From the cell containing the given text, extract its center point as (x, y) coordinate. 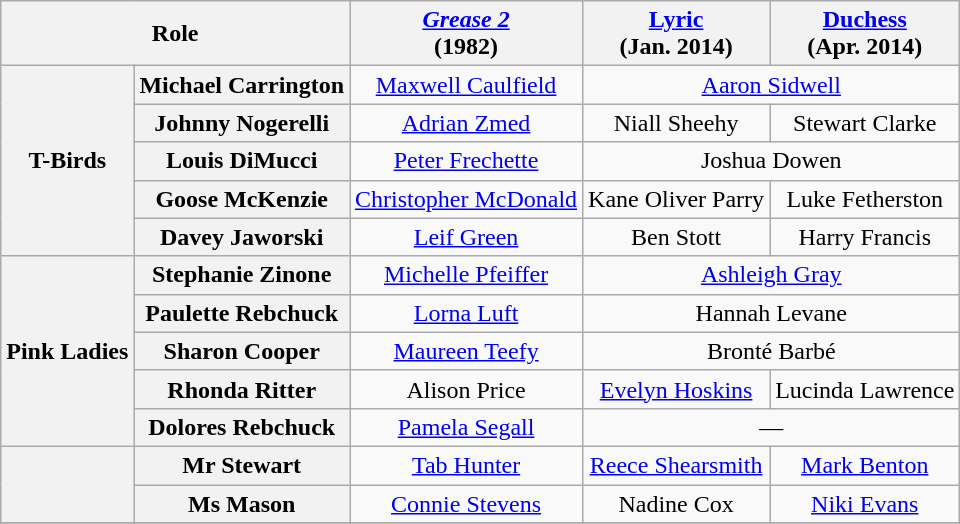
Davey Jaworski (242, 237)
Michelle Pfeiffer (466, 275)
Pamela Segall (466, 427)
Christopher McDonald (466, 199)
Ashleigh Gray (772, 275)
Dolores Rebchuck (242, 427)
Harry Francis (865, 237)
Lyric(Jan. 2014) (676, 34)
T-Birds (68, 161)
Luke Fetherston (865, 199)
Lorna Luft (466, 313)
Aaron Sidwell (772, 85)
Niki Evans (865, 503)
Maxwell Caulfield (466, 85)
Adrian Zmed (466, 123)
Reece Shearsmith (676, 465)
Hannah Levane (772, 313)
Niall Sheehy (676, 123)
Lucinda Lawrence (865, 389)
Johnny Nogerelli (242, 123)
Grease 2 (1982) (466, 34)
Joshua Dowen (772, 161)
Alison Price (466, 389)
Kane Oliver Parry (676, 199)
Role (176, 34)
Nadine Cox (676, 503)
Connie Stevens (466, 503)
Tab Hunter (466, 465)
Sharon Cooper (242, 351)
Ben Stott (676, 237)
Paulette Rebchuck (242, 313)
Bronté Barbé (772, 351)
Duchess(Apr. 2014) (865, 34)
Stewart Clarke (865, 123)
Goose McKenzie (242, 199)
Mark Benton (865, 465)
Evelyn Hoskins (676, 389)
Rhonda Ritter (242, 389)
Louis DiMucci (242, 161)
Michael Carrington (242, 85)
Stephanie Zinone (242, 275)
Ms Mason (242, 503)
— (772, 427)
Pink Ladies (68, 351)
Leif Green (466, 237)
Maureen Teefy (466, 351)
Peter Frechette (466, 161)
Mr Stewart (242, 465)
